Provide the [x, y] coordinate of the cell's center where the given text is located.  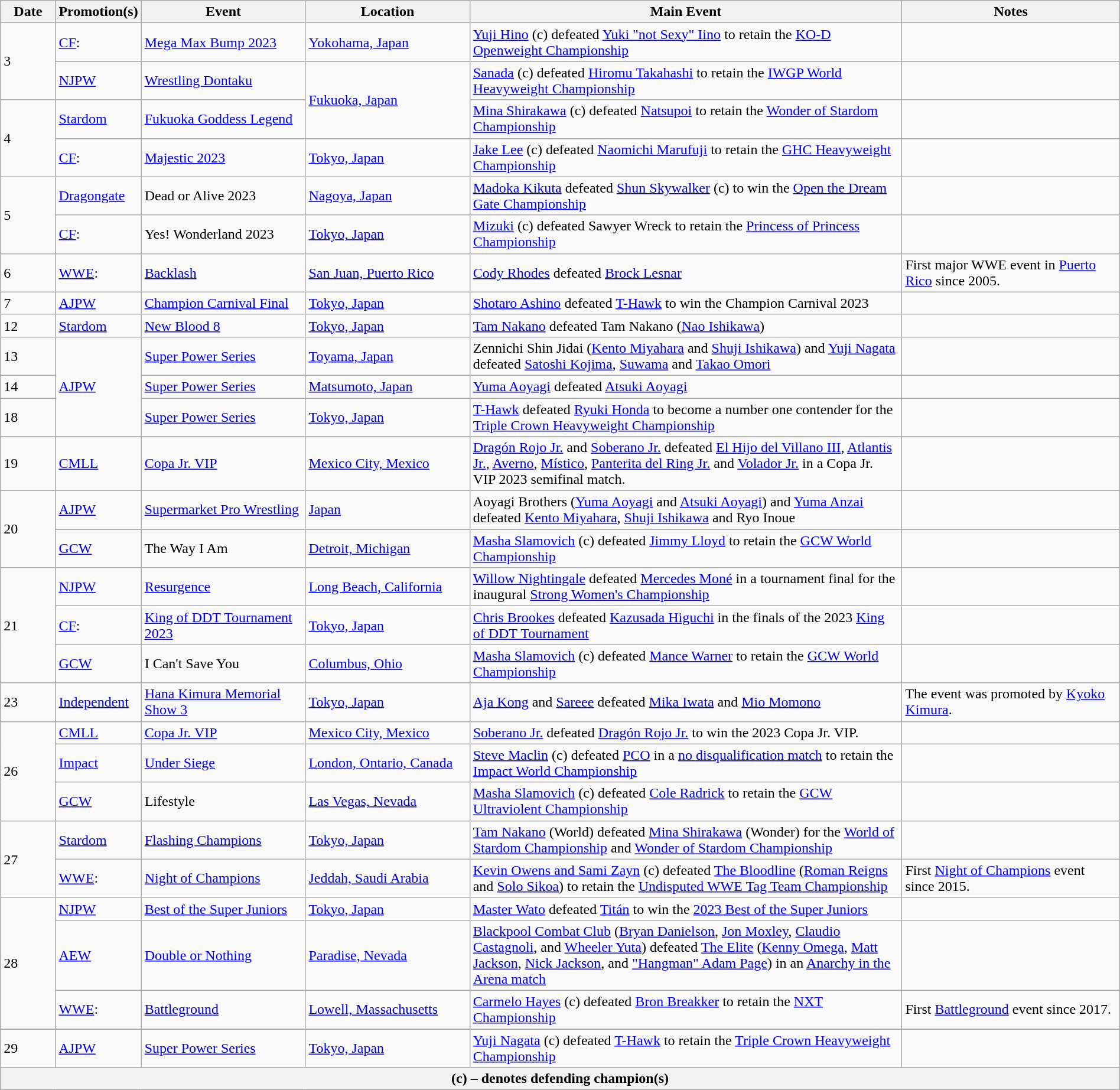
Backlash [223, 273]
Masha Slamovich (c) defeated Jimmy Lloyd to retain the GCW World Championship [686, 548]
21 [28, 625]
Masha Slamovich (c) defeated Mance Warner to retain the GCW World Championship [686, 664]
Independent [98, 702]
Resurgence [223, 587]
(c) – denotes defending champion(s) [560, 1079]
4 [28, 138]
Steve Maclin (c) defeated PCO in a no disqualification match to retain the Impact World Championship [686, 763]
Champion Carnival Final [223, 303]
Main Event [686, 12]
Double or Nothing [223, 955]
Madoka Kikuta defeated Shun Skywalker (c) to win the Open the Dream Gate Championship [686, 196]
Jeddah, Saudi Arabia [388, 878]
Majestic 2023 [223, 157]
Lowell, Massachusetts [388, 1009]
Zennichi Shin Jidai (Kento Miyahara and Shuji Ishikawa) and Yuji Nagata defeated Satoshi Kojima, Suwama and Takao Omori [686, 356]
Dragongate [98, 196]
Mina Shirakawa (c) defeated Natsupoi to retain the Wonder of Stardom Championship [686, 119]
Aoyagi Brothers (Yuma Aoyagi and Atsuki Aoyagi) and Yuma Anzai defeated Kento Miyahara, Shuji Ishikawa and Ryo Inoue [686, 510]
The Way I Am [223, 548]
23 [28, 702]
Yuma Aoyagi defeated Atsuki Aoyagi [686, 386]
T-Hawk defeated Ryuki Honda to become a number one contender for the Triple Crown Heavyweight Championship [686, 417]
14 [28, 386]
Mizuki (c) defeated Sawyer Wreck to retain the Princess of Princess Championship [686, 234]
Sanada (c) defeated Hiromu Takahashi to retain the IWGP World Heavyweight Championship [686, 80]
The event was promoted by Kyoko Kimura. [1011, 702]
King of DDT Tournament 2023 [223, 625]
Mega Max Bump 2023 [223, 43]
Promotion(s) [98, 12]
I Can't Save You [223, 664]
Yes! Wonderland 2023 [223, 234]
London, Ontario, Canada [388, 763]
Master Wato defeated Titán to win the 2023 Best of the Super Juniors [686, 909]
Tam Nakano (World) defeated Mina Shirakawa (Wonder) for the World of Stardom Championship and Wonder of Stardom Championship [686, 840]
18 [28, 417]
26 [28, 771]
Yokohama, Japan [388, 43]
Aja Kong and Sareee defeated Mika Iwata and Mio Momono [686, 702]
12 [28, 326]
28 [28, 963]
Best of the Super Juniors [223, 909]
Paradise, Nevada [388, 955]
Yuji Hino (c) defeated Yuki "not Sexy" Iino to retain the KO-D Openweight Championship [686, 43]
Matsumoto, Japan [388, 386]
First Night of Champions event since 2015. [1011, 878]
Supermarket Pro Wrestling [223, 510]
13 [28, 356]
Cody Rhodes defeated Brock Lesnar [686, 273]
San Juan, Puerto Rico [388, 273]
Fukuoka Goddess Legend [223, 119]
Date [28, 12]
Notes [1011, 12]
Chris Brookes defeated Kazusada Higuchi in the finals of the 2023 King of DDT Tournament [686, 625]
Impact [98, 763]
Dead or Alive 2023 [223, 196]
29 [28, 1048]
New Blood 8 [223, 326]
Fukuoka, Japan [388, 100]
19 [28, 464]
Yuji Nagata (c) defeated T-Hawk to retain the Triple Crown Heavyweight Championship [686, 1048]
Detroit, Michigan [388, 548]
Hana Kimura Memorial Show 3 [223, 702]
Wrestling Dontaku [223, 80]
Las Vegas, Nevada [388, 801]
5 [28, 215]
6 [28, 273]
Under Siege [223, 763]
Location [388, 12]
Toyama, Japan [388, 356]
Willow Nightingale defeated Mercedes Moné in a tournament final for the inaugural Strong Women's Championship [686, 587]
Night of Champions [223, 878]
Columbus, Ohio [388, 664]
AEW [98, 955]
Lifestyle [223, 801]
Nagoya, Japan [388, 196]
Battleground [223, 1009]
Flashing Champions [223, 840]
27 [28, 859]
Japan [388, 510]
Event [223, 12]
Kevin Owens and Sami Zayn (c) defeated The Bloodline (Roman Reigns and Solo Sikoa) to retain the Undisputed WWE Tag Team Championship [686, 878]
Soberano Jr. defeated Dragón Rojo Jr. to win the 2023 Copa Jr. VIP. [686, 733]
7 [28, 303]
Masha Slamovich (c) defeated Cole Radrick to retain the GCW Ultraviolent Championship [686, 801]
Long Beach, California [388, 587]
Jake Lee (c) defeated Naomichi Marufuji to retain the GHC Heavyweight Championship [686, 157]
20 [28, 529]
Shotaro Ashino defeated T-Hawk to win the Champion Carnival 2023 [686, 303]
First Battleground event since 2017. [1011, 1009]
First major WWE event in Puerto Rico since 2005. [1011, 273]
3 [28, 61]
Carmelo Hayes (c) defeated Bron Breakker to retain the NXT Championship [686, 1009]
Tam Nakano defeated Tam Nakano (Nao Ishikawa) [686, 326]
